Locate the cell with the specified text and output its (X, Y) center coordinate. 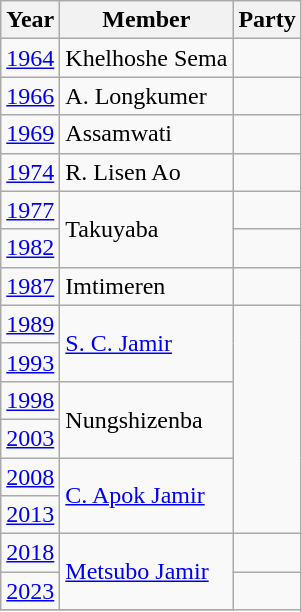
Party (267, 20)
1987 (30, 286)
Assamwati (146, 134)
Member (146, 20)
1989 (30, 324)
Takuyaba (146, 229)
1974 (30, 172)
1982 (30, 248)
Metsubo Jamir (146, 572)
A. Longkumer (146, 96)
2013 (30, 515)
2018 (30, 553)
1964 (30, 58)
C. Apok Jamir (146, 496)
Khelhoshe Sema (146, 58)
1993 (30, 362)
S. C. Jamir (146, 343)
R. Lisen Ao (146, 172)
2023 (30, 591)
2003 (30, 438)
1966 (30, 96)
2008 (30, 477)
Year (30, 20)
Nungshizenba (146, 419)
1977 (30, 210)
1969 (30, 134)
1998 (30, 400)
Imtimeren (146, 286)
